Provide the (x, y) coordinate of the cell's center where the given text is located.  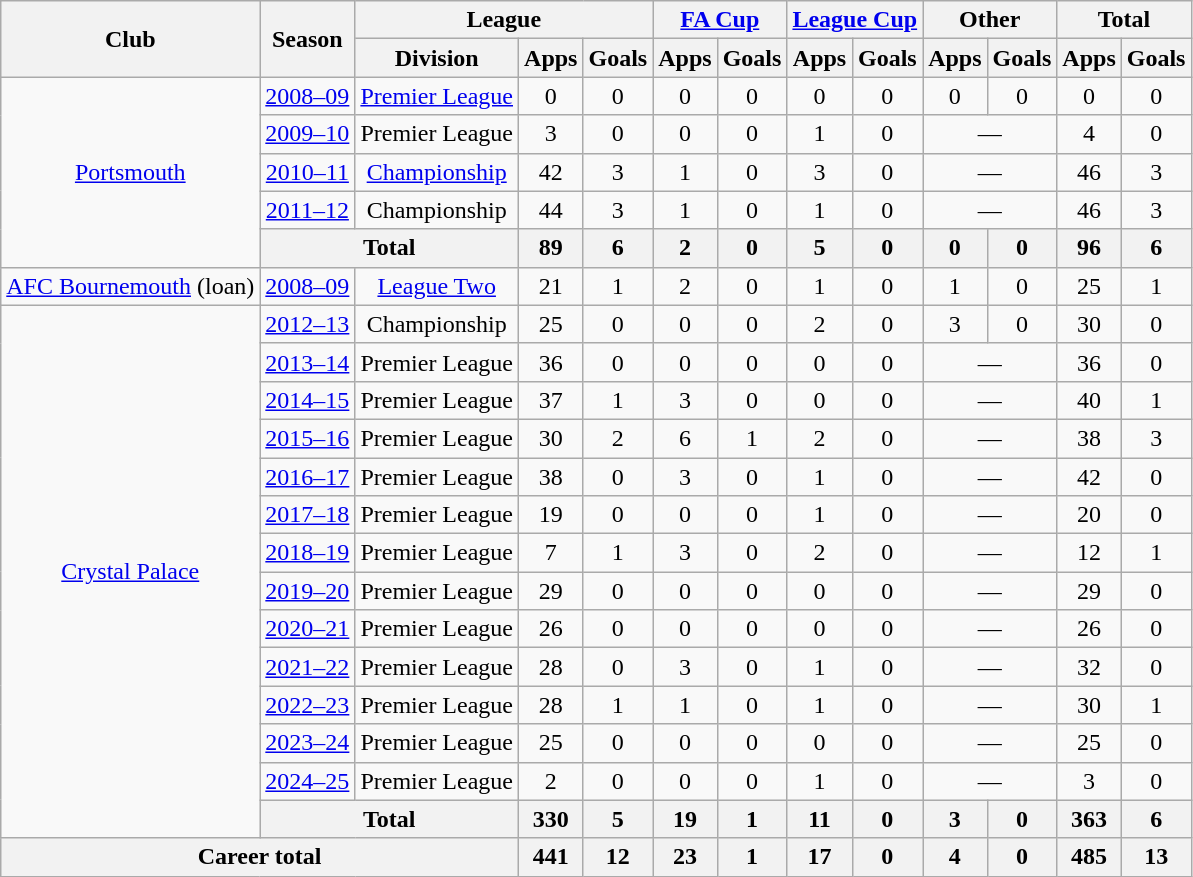
2017–18 (308, 515)
11 (820, 819)
2024–25 (308, 781)
Crystal Palace (130, 572)
441 (551, 857)
2018–19 (308, 553)
2014–15 (308, 400)
44 (551, 210)
Club (130, 39)
Other (990, 20)
Portsmouth (130, 172)
17 (820, 857)
2010–11 (308, 172)
21 (551, 286)
37 (551, 400)
2012–13 (308, 324)
23 (685, 857)
2021–22 (308, 667)
363 (1089, 819)
485 (1089, 857)
AFC Bournemouth (loan) (130, 286)
2019–20 (308, 591)
7 (551, 553)
13 (1156, 857)
2011–12 (308, 210)
96 (1089, 248)
2013–14 (308, 362)
FA Cup (720, 20)
League Cup (855, 20)
Season (308, 39)
Career total (260, 857)
89 (551, 248)
Division (437, 58)
League (504, 20)
2015–16 (308, 438)
40 (1089, 400)
League Two (437, 286)
20 (1089, 515)
32 (1089, 667)
330 (551, 819)
2020–21 (308, 629)
2023–24 (308, 743)
2016–17 (308, 477)
2009–10 (308, 134)
2022–23 (308, 705)
